Output the [X, Y] coordinate of the center of the cell containing the given text.  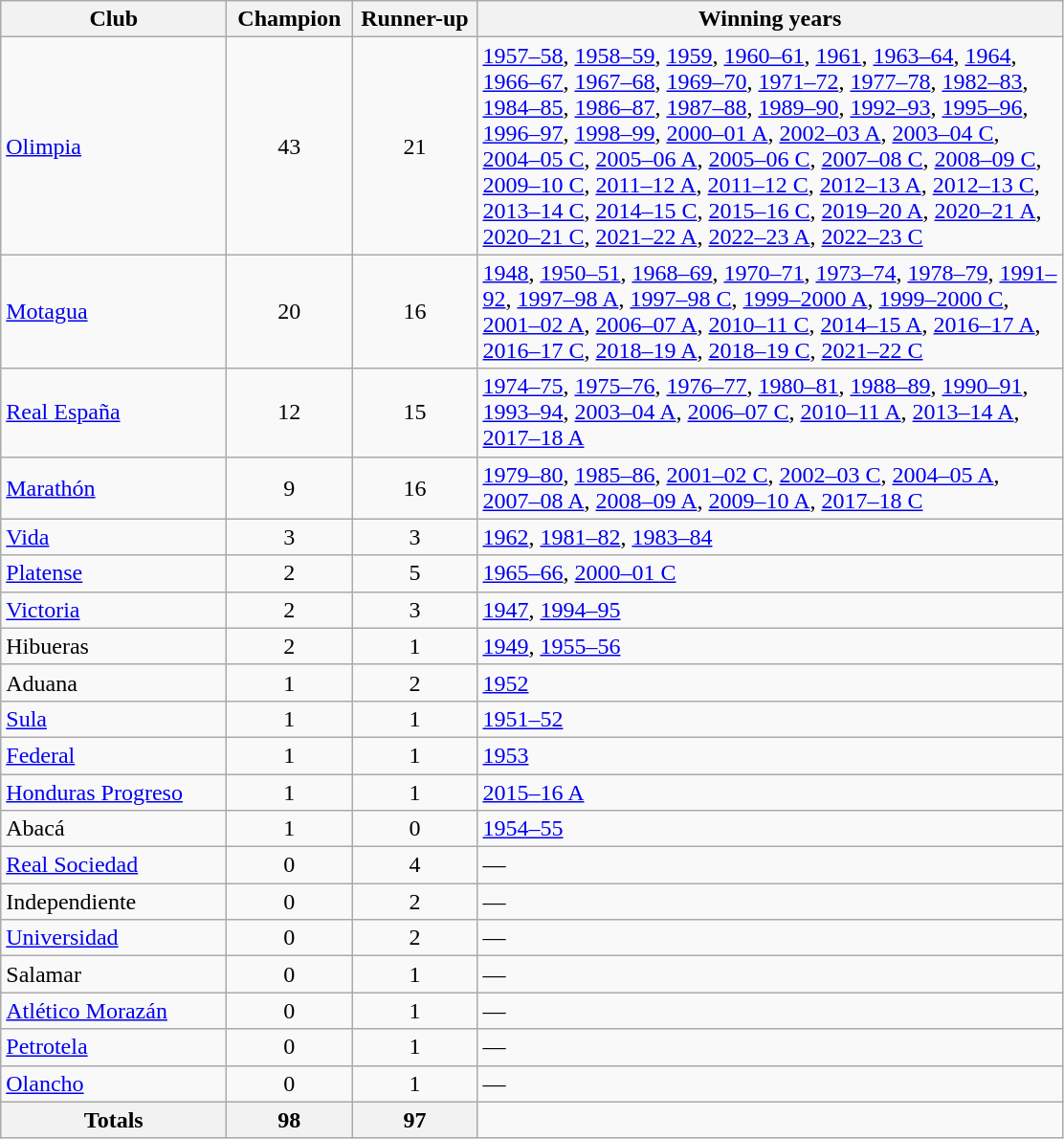
1952 [769, 682]
1951–52 [769, 719]
Aduana [114, 682]
Platense [114, 573]
Salamar [114, 974]
Olancho [114, 1083]
Champion [289, 19]
Petrotela [114, 1047]
Winning years [769, 19]
Runner-up [415, 19]
1979–80, 1985–86, 2001–02 C, 2002–03 C, 2004–05 A, 2007–08 A, 2008–09 A, 2009–10 A, 2017–18 C [769, 488]
Olimpia [114, 145]
Marathón [114, 488]
Real Sociedad [114, 865]
Atlético Morazán [114, 1011]
12 [289, 413]
5 [415, 573]
1953 [769, 755]
1954–55 [769, 829]
15 [415, 413]
4 [415, 865]
20 [289, 312]
Victoria [114, 610]
Hibueras [114, 646]
Motagua [114, 312]
Vida [114, 537]
21 [415, 145]
1962, 1981–82, 1983–84 [769, 537]
Real España [114, 413]
Federal [114, 755]
1974–75, 1975–76, 1976–77, 1980–81, 1988–89, 1990–91, 1993–94, 2003–04 A, 2006–07 C, 2010–11 A, 2013–14 A, 2017–18 A [769, 413]
43 [289, 145]
Totals [114, 1120]
2015–16 A [769, 792]
1947, 1994–95 [769, 610]
Abacá [114, 829]
9 [289, 488]
Honduras Progreso [114, 792]
97 [415, 1120]
98 [289, 1120]
Sula [114, 719]
Club [114, 19]
Independiente [114, 902]
Universidad [114, 938]
1949, 1955–56 [769, 646]
1965–66, 2000–01 C [769, 573]
